Output the [x, y] coordinate of the center of the cell containing the given text.  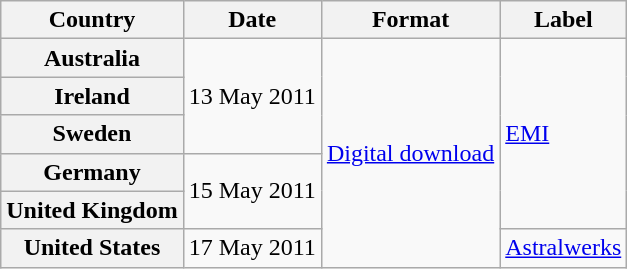
United States [92, 248]
United Kingdom [92, 210]
17 May 2011 [252, 248]
Australia [92, 58]
15 May 2011 [252, 191]
Germany [92, 172]
EMI [564, 134]
Date [252, 20]
Astralwerks [564, 248]
Digital download [410, 153]
Format [410, 20]
13 May 2011 [252, 96]
Country [92, 20]
Label [564, 20]
Sweden [92, 134]
Ireland [92, 96]
